Scan for the cell matching the given text and deliver its (X, Y) coordinate at center. 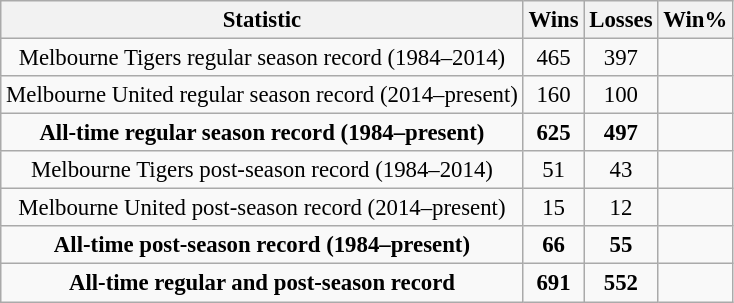
66 (554, 245)
51 (554, 170)
15 (554, 208)
465 (554, 58)
12 (621, 208)
Melbourne United regular season record (2014–present) (262, 95)
397 (621, 58)
Melbourne Tigers regular season record (1984–2014) (262, 58)
Statistic (262, 20)
100 (621, 95)
Wins (554, 20)
Melbourne Tigers post-season record (1984–2014) (262, 170)
Losses (621, 20)
691 (554, 283)
Melbourne United post-season record (2014–present) (262, 208)
All-time regular and post-season record (262, 283)
497 (621, 133)
All-time regular season record (1984–present) (262, 133)
625 (554, 133)
All-time post-season record (1984–present) (262, 245)
43 (621, 170)
Win% (696, 20)
160 (554, 95)
552 (621, 283)
55 (621, 245)
